Return the (X, Y) coordinate for the center point of the cell that contains the specified text.  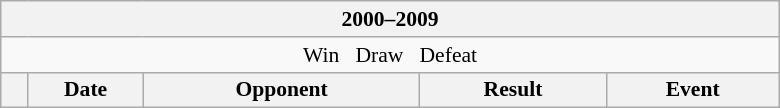
Opponent (282, 90)
Result (513, 90)
Date (86, 90)
Event (692, 90)
Win Draw Defeat (390, 55)
2000–2009 (390, 19)
